Pinpoint the cell where the given text exists, returning its [X, Y] midpoint coordinate. 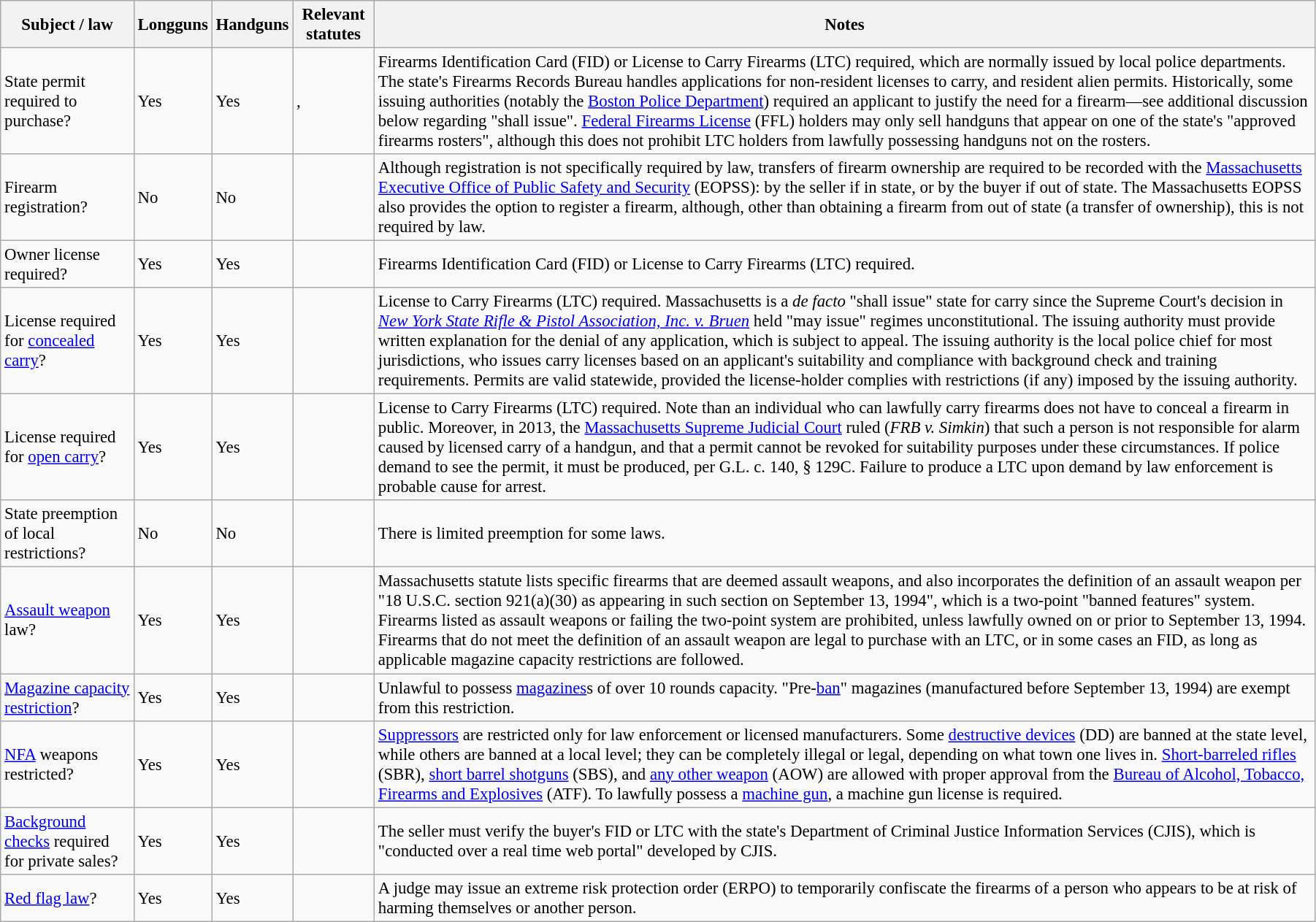
Magazine capacity restriction? [67, 698]
Relevant statutes [334, 25]
Red flag law? [67, 898]
There is limited preemption for some laws. [845, 534]
Notes [845, 25]
Owner license required? [67, 264]
State preemption of local restrictions? [67, 534]
Assault weapon law? [67, 621]
Subject / law [67, 25]
State permit required to purchase? [67, 101]
NFA weapons restricted? [67, 764]
Firearms Identification Card (FID) or License to Carry Firearms (LTC) required. [845, 264]
License required for open carry? [67, 447]
License required for concealed carry? [67, 341]
Handguns [253, 25]
Longguns [172, 25]
Background checks required for private sales? [67, 841]
Firearm registration? [67, 197]
, [334, 101]
